Identify which cell holds the provided text, then report its [X, Y] central coordinate. 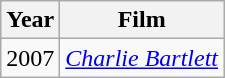
Film [142, 20]
2007 [30, 58]
Charlie Bartlett [142, 58]
Year [30, 20]
